Search for the cell housing the specified text and yield its (X, Y) center coordinate. 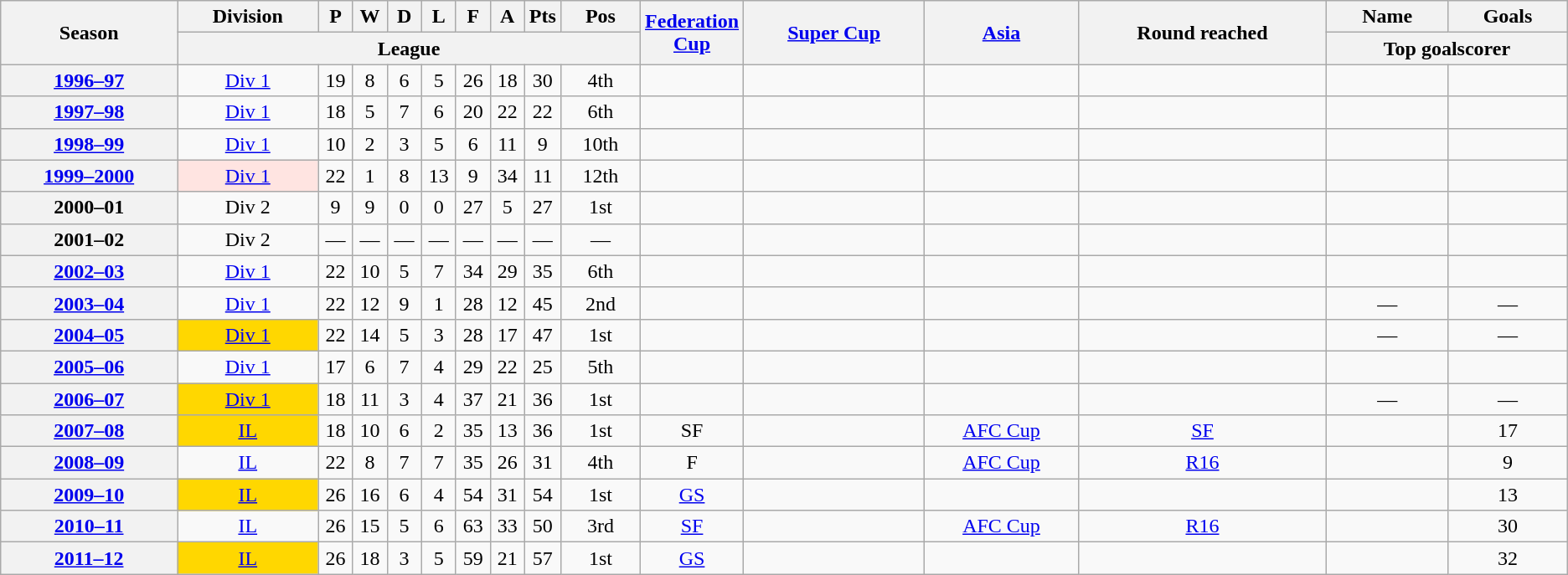
57 (543, 558)
2nd (600, 303)
10th (600, 144)
33 (508, 526)
63 (472, 526)
47 (543, 335)
W (370, 17)
Goals (1508, 17)
P (335, 17)
D (404, 17)
50 (543, 526)
2002–03 (89, 271)
45 (543, 303)
A (508, 17)
2006–07 (89, 399)
Pos (600, 17)
2004–05 (89, 335)
1996–97 (89, 80)
20 (472, 112)
3rd (600, 526)
25 (543, 367)
12th (600, 176)
League (409, 49)
Division (248, 17)
16 (370, 495)
14 (370, 335)
1999–2000 (89, 176)
Name (1387, 17)
L (439, 17)
Federation Cup (692, 33)
1998–99 (89, 144)
2001–02 (89, 239)
15 (370, 526)
2011–12 (89, 558)
2008–09 (89, 463)
2007–08 (89, 431)
37 (472, 399)
Super Cup (834, 33)
Season (89, 33)
2009–10 (89, 495)
1997–98 (89, 112)
Top goalscorer (1447, 49)
Round reached (1202, 33)
2005–06 (89, 367)
Asia (1002, 33)
19 (335, 80)
5th (600, 367)
32 (1508, 558)
Pts (543, 17)
2000–01 (89, 208)
2010–11 (89, 526)
59 (472, 558)
2003–04 (89, 303)
